Return the (X, Y) coordinate for the center point of the cell that contains the specified text.  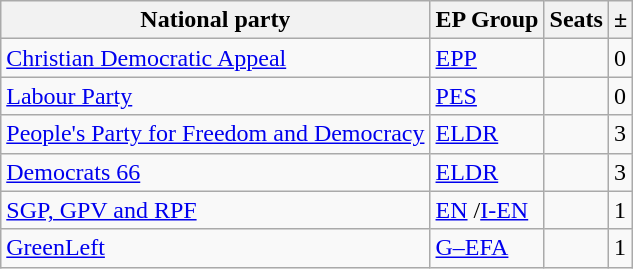
EP Group (487, 20)
EN /I-EN (487, 210)
Seats (576, 20)
SGP, GPV and RPF (216, 210)
EPP (487, 58)
GreenLeft (216, 248)
National party (216, 20)
Democrats 66 (216, 172)
G–EFA (487, 248)
± (620, 20)
Labour Party (216, 96)
People's Party for Freedom and Democracy (216, 134)
Christian Democratic Appeal (216, 58)
PES (487, 96)
